Return the [x, y] coordinate for the center point of the cell that contains the specified text.  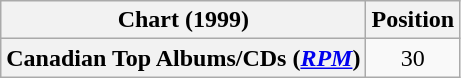
30 [413, 58]
Position [413, 20]
Chart (1999) [184, 20]
Canadian Top Albums/CDs (RPM) [184, 58]
